Identify which cell holds the provided text, then report its [X, Y] central coordinate. 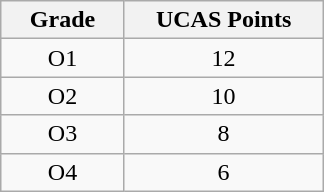
8 [224, 134]
Grade [63, 20]
UCAS Points [224, 20]
O2 [63, 96]
12 [224, 58]
6 [224, 172]
O3 [63, 134]
O4 [63, 172]
O1 [63, 58]
10 [224, 96]
